For the text-containing cell, return its midpoint in (X, Y) coordinate format. 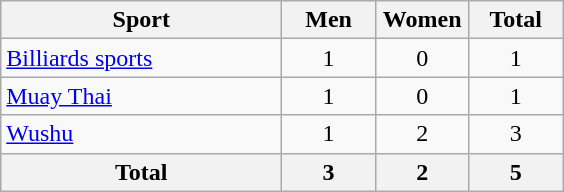
5 (516, 172)
Muay Thai (142, 96)
Wushu (142, 134)
Billiards sports (142, 58)
Men (329, 20)
Sport (142, 20)
Women (422, 20)
